From the cell containing the given text, extract its center point as [x, y] coordinate. 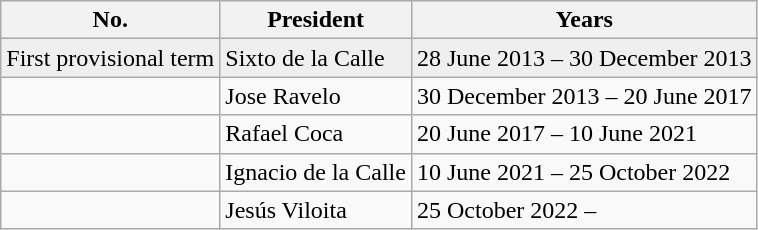
Ignacio de la Calle [316, 172]
Years [584, 20]
First provisional term [110, 58]
Sixto de la Calle [316, 58]
30 December 2013 – 20 June 2017 [584, 96]
28 June 2013 – 30 December 2013 [584, 58]
President [316, 20]
Jose Ravelo [316, 96]
20 June 2017 – 10 June 2021 [584, 134]
Rafael Coca [316, 134]
No. [110, 20]
25 October 2022 – [584, 210]
Jesús Viloita [316, 210]
10 June 2021 – 25 October 2022 [584, 172]
